Search for the cell housing the specified text and yield its (x, y) center coordinate. 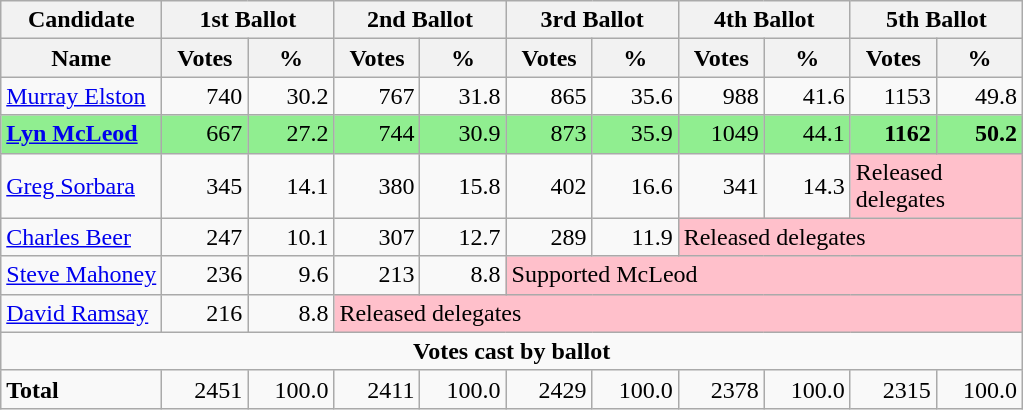
27.2 (291, 134)
5th Ballot (936, 20)
667 (205, 134)
Candidate (82, 20)
Name (82, 58)
Charles Beer (82, 237)
49.8 (979, 96)
30.2 (291, 96)
Votes cast by ballot (512, 351)
35.9 (635, 134)
David Ramsay (82, 313)
15.8 (463, 186)
2429 (549, 389)
345 (205, 186)
213 (377, 275)
289 (549, 237)
740 (205, 96)
Lyn McLeod (82, 134)
1049 (721, 134)
865 (549, 96)
Supported McLeod (764, 275)
Murray Elston (82, 96)
2nd Ballot (420, 20)
2315 (893, 389)
41.6 (807, 96)
307 (377, 237)
873 (549, 134)
30.9 (463, 134)
2378 (721, 389)
44.1 (807, 134)
31.8 (463, 96)
341 (721, 186)
11.9 (635, 237)
216 (205, 313)
1153 (893, 96)
10.1 (291, 237)
35.6 (635, 96)
402 (549, 186)
2451 (205, 389)
Steve Mahoney (82, 275)
14.3 (807, 186)
14.1 (291, 186)
380 (377, 186)
744 (377, 134)
16.6 (635, 186)
988 (721, 96)
Greg Sorbara (82, 186)
Total (82, 389)
1st Ballot (248, 20)
767 (377, 96)
1162 (893, 134)
2411 (377, 389)
247 (205, 237)
4th Ballot (764, 20)
12.7 (463, 237)
50.2 (979, 134)
9.6 (291, 275)
236 (205, 275)
3rd Ballot (592, 20)
